Output the [x, y] coordinate of the center of the cell containing the given text.  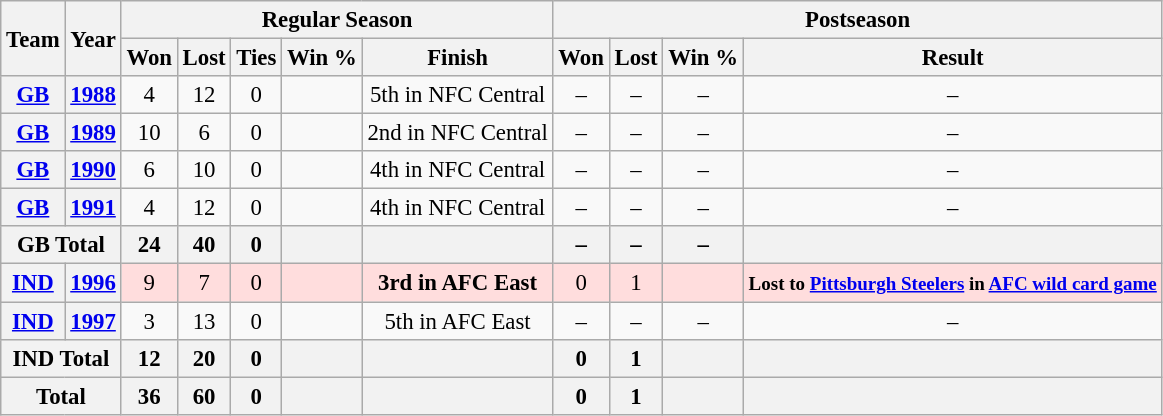
Result [952, 58]
40 [204, 245]
1989 [93, 133]
GB Total [61, 245]
Lost to Pittsburgh Steelers in AFC wild card game [952, 283]
60 [204, 396]
Ties [256, 58]
20 [204, 358]
7 [204, 283]
Total [61, 396]
Finish [458, 58]
1988 [93, 95]
5th in NFC Central [458, 95]
3rd in AFC East [458, 283]
24 [149, 245]
13 [204, 321]
Regular Season [337, 20]
2nd in NFC Central [458, 133]
Year [93, 38]
Team [33, 38]
Postseason [858, 20]
1991 [93, 208]
1996 [93, 283]
IND Total [61, 358]
1990 [93, 170]
5th in AFC East [458, 321]
9 [149, 283]
1997 [93, 321]
36 [149, 396]
3 [149, 321]
